Locate the cell with the specified text and output its [x, y] center coordinate. 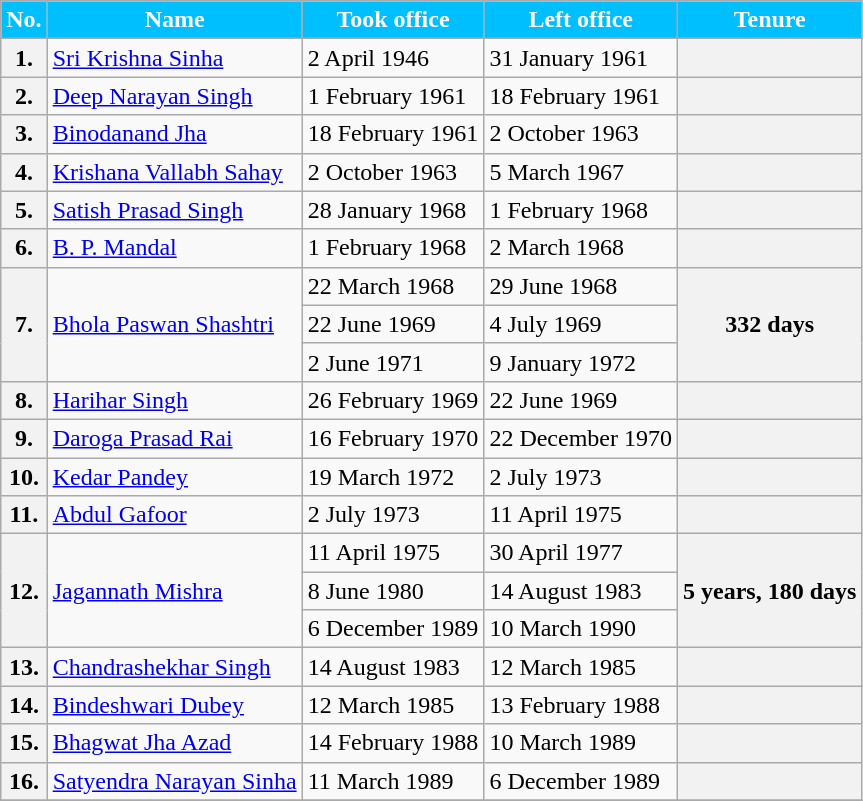
10. [24, 477]
4 July 1969 [581, 324]
5 March 1967 [581, 172]
Tenure [770, 20]
16 February 1970 [393, 438]
26 February 1969 [393, 400]
5. [24, 210]
31 January 1961 [581, 58]
16. [24, 781]
332 days [770, 324]
15. [24, 743]
10 March 1990 [581, 629]
11. [24, 515]
Bhagwat Jha Azad [174, 743]
Took office [393, 20]
Chandrashekhar Singh [174, 667]
2 March 1968 [581, 248]
3. [24, 134]
9. [24, 438]
Left office [581, 20]
13. [24, 667]
4. [24, 172]
Name [174, 20]
Satish Prasad Singh [174, 210]
22 December 1970 [581, 438]
6. [24, 248]
10 March 1989 [581, 743]
30 April 1977 [581, 553]
B. P. Mandal [174, 248]
2 June 1971 [393, 362]
Deep Narayan Singh [174, 96]
13 February 1988 [581, 705]
8. [24, 400]
19 March 1972 [393, 477]
Abdul Gafoor [174, 515]
14 February 1988 [393, 743]
No. [24, 20]
14. [24, 705]
1. [24, 58]
7. [24, 324]
5 years, 180 days [770, 591]
Bindeshwari Dubey [174, 705]
1 February 1961 [393, 96]
8 June 1980 [393, 591]
22 March 1968 [393, 286]
11 March 1989 [393, 781]
2. [24, 96]
Krishana Vallabh Sahay [174, 172]
12. [24, 591]
29 June 1968 [581, 286]
2 April 1946 [393, 58]
9 January 1972 [581, 362]
Kedar Pandey [174, 477]
Daroga Prasad Rai [174, 438]
Sri Krishna Sinha [174, 58]
28 January 1968 [393, 210]
Satyendra Narayan Sinha [174, 781]
Bhola Paswan Shashtri [174, 324]
Harihar Singh [174, 400]
Binodanand Jha [174, 134]
Jagannath Mishra [174, 591]
